Return the [x, y] coordinate for the center point of the cell that contains the specified text.  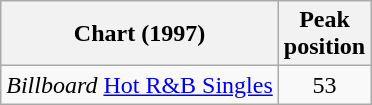
Chart (1997) [140, 34]
Peakposition [324, 34]
53 [324, 85]
Billboard Hot R&B Singles [140, 85]
